From the cell containing the given text, extract its center point as [x, y] coordinate. 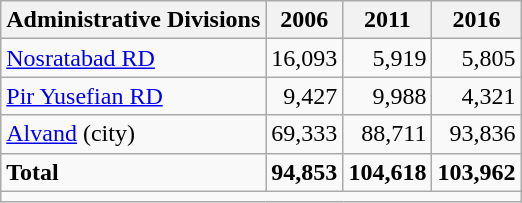
88,711 [388, 134]
2016 [476, 20]
Alvand (city) [134, 134]
5,919 [388, 58]
4,321 [476, 96]
93,836 [476, 134]
9,427 [304, 96]
16,093 [304, 58]
Pir Yusefian RD [134, 96]
9,988 [388, 96]
103,962 [476, 172]
Nosratabad RD [134, 58]
69,333 [304, 134]
2006 [304, 20]
Total [134, 172]
94,853 [304, 172]
5,805 [476, 58]
2011 [388, 20]
Administrative Divisions [134, 20]
104,618 [388, 172]
